Identify which cell holds the provided text, then report its (x, y) central coordinate. 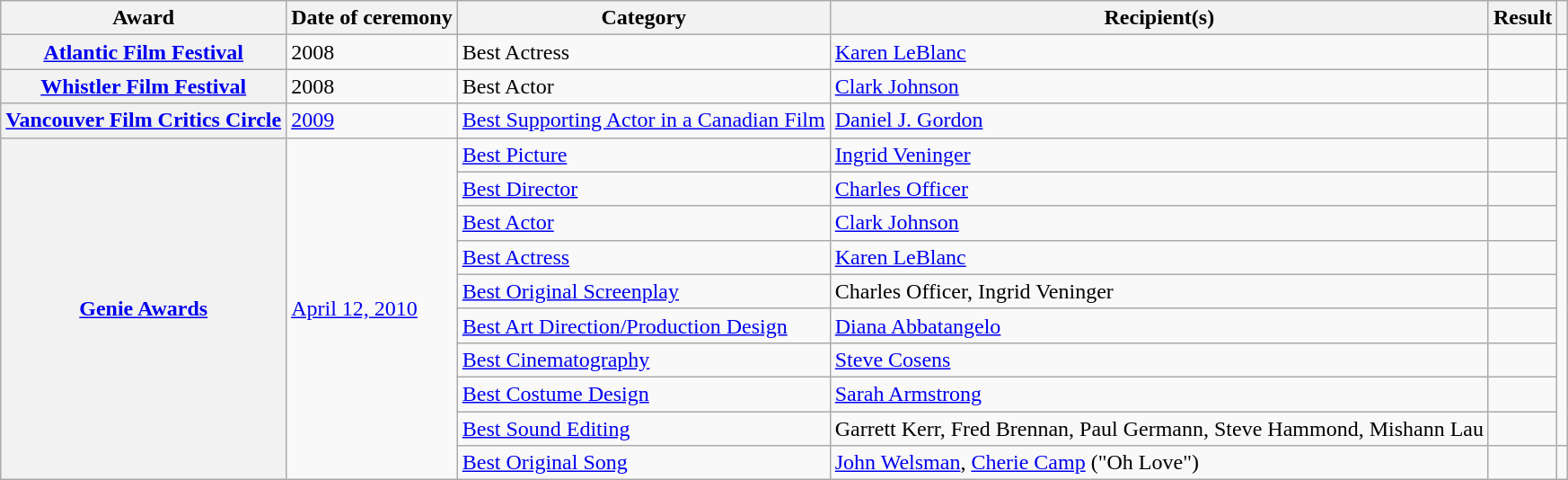
Best Picture (643, 155)
Genie Awards (144, 309)
April 12, 2010 (372, 309)
Best Original Screenplay (643, 291)
Daniel J. Gordon (1158, 120)
Best Supporting Actor in a Canadian Film (643, 120)
Recipient(s) (1158, 18)
Award (144, 18)
Best Art Direction/Production Design (643, 325)
Atlantic Film Festival (144, 52)
John Welsman, Cherie Camp ("Oh Love") (1158, 463)
Ingrid Veninger (1158, 155)
Date of ceremony (372, 18)
Result (1522, 18)
Best Costume Design (643, 394)
Charles Officer (1158, 189)
Best Sound Editing (643, 429)
Sarah Armstrong (1158, 394)
Category (643, 18)
Best Original Song (643, 463)
Best Director (643, 189)
Vancouver Film Critics Circle (144, 120)
2009 (372, 120)
Whistler Film Festival (144, 86)
Best Cinematography (643, 360)
Charles Officer, Ingrid Veninger (1158, 291)
Garrett Kerr, Fred Brennan, Paul Germann, Steve Hammond, Mishann Lau (1158, 429)
Steve Cosens (1158, 360)
Diana Abbatangelo (1158, 325)
